Return the [x, y] coordinate for the center point of the cell that contains the specified text.  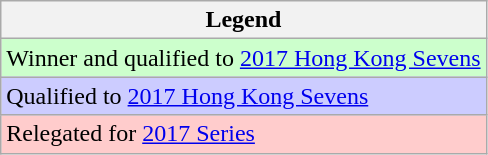
Legend [244, 20]
Relegated for 2017 Series [244, 134]
Qualified to 2017 Hong Kong Sevens [244, 96]
Winner and qualified to 2017 Hong Kong Sevens [244, 58]
